Determine the (x, y) coordinate at the center of the cell enclosing the given text.  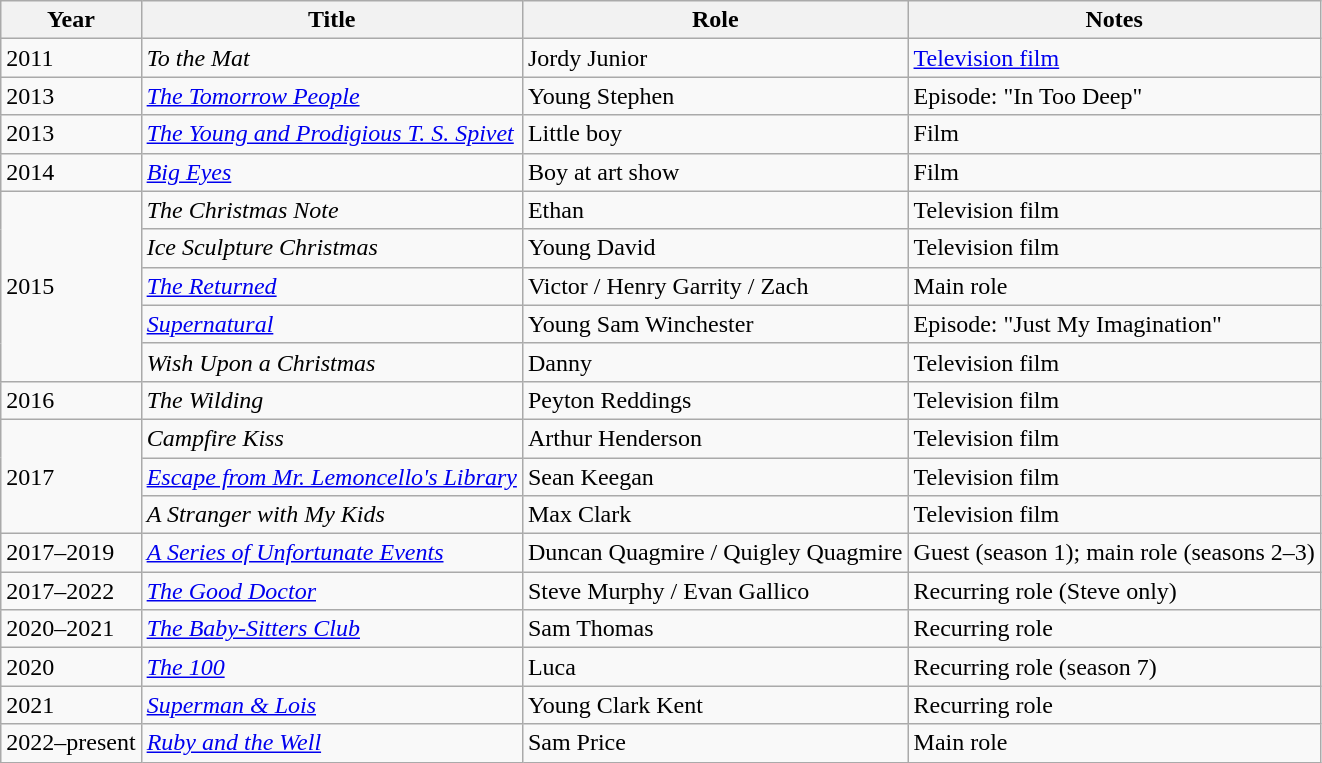
Little boy (715, 134)
2015 (71, 286)
The 100 (332, 667)
Sam Thomas (715, 629)
To the Mat (332, 58)
Recurring role (Steve only) (1114, 591)
Danny (715, 362)
The Young and Prodigious T. S. Spivet (332, 134)
2022–present (71, 743)
Ethan (715, 210)
Duncan Quagmire / Quigley Quagmire (715, 553)
A Series of Unfortunate Events (332, 553)
Boy at art show (715, 172)
The Good Doctor (332, 591)
2021 (71, 705)
2020 (71, 667)
Steve Murphy / Evan Gallico (715, 591)
Sam Price (715, 743)
Luca (715, 667)
Episode: "Just My Imagination" (1114, 324)
Recurring role (season 7) (1114, 667)
Peyton Reddings (715, 400)
Title (332, 20)
Episode: "In Too Deep" (1114, 96)
2011 (71, 58)
Wish Upon a Christmas (332, 362)
The Baby-Sitters Club (332, 629)
Victor / Henry Garrity / Zach (715, 286)
Big Eyes (332, 172)
Escape from Mr. Lemoncello's Library (332, 477)
Ruby and the Well (332, 743)
Young Stephen (715, 96)
The Returned (332, 286)
Arthur Henderson (715, 438)
Ice Sculpture Christmas (332, 248)
Young Clark Kent (715, 705)
2020–2021 (71, 629)
Guest (season 1); main role (seasons 2–3) (1114, 553)
Young David (715, 248)
A Stranger with My Kids (332, 515)
The Tomorrow People (332, 96)
Notes (1114, 20)
Role (715, 20)
Sean Keegan (715, 477)
The Christmas Note (332, 210)
2014 (71, 172)
Supernatural (332, 324)
Jordy Junior (715, 58)
Max Clark (715, 515)
2017–2022 (71, 591)
Superman & Lois (332, 705)
2017–2019 (71, 553)
2016 (71, 400)
2017 (71, 476)
Young Sam Winchester (715, 324)
Campfire Kiss (332, 438)
The Wilding (332, 400)
Year (71, 20)
